Search for the cell housing the specified text and yield its (X, Y) center coordinate. 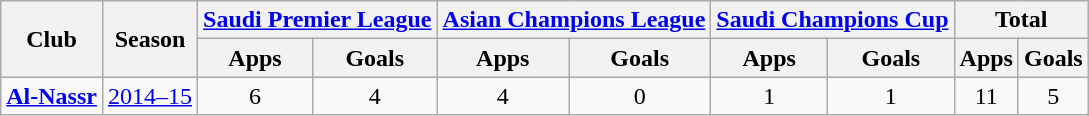
Total (1021, 20)
Asian Champions League (574, 20)
0 (639, 96)
Saudi Premier League (318, 20)
Saudi Champions Cup (832, 20)
6 (256, 96)
2014–15 (150, 96)
Club (52, 39)
Season (150, 39)
11 (986, 96)
Al-Nassr (52, 96)
5 (1053, 96)
